For the text-containing cell, return its midpoint in (X, Y) coordinate format. 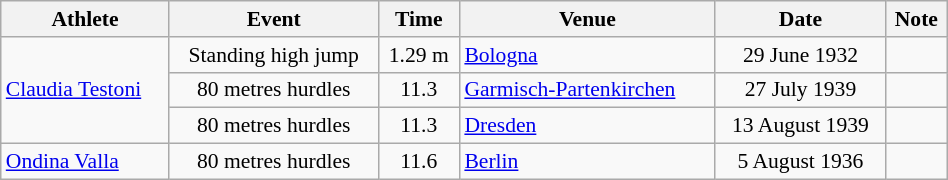
Time (418, 19)
Athlete (86, 19)
Berlin (587, 162)
Note (916, 19)
Claudia Testoni (86, 90)
5 August 1936 (800, 162)
Event (274, 19)
27 July 1939 (800, 90)
29 June 1932 (800, 55)
Garmisch-Partenkirchen (587, 90)
11.6 (418, 162)
Standing high jump (274, 55)
Dresden (587, 126)
Venue (587, 19)
1.29 m (418, 55)
Ondina Valla (86, 162)
13 August 1939 (800, 126)
Bologna (587, 55)
Date (800, 19)
